Capture the cell that displays the provided text and extract its [X, Y] central coordinate. 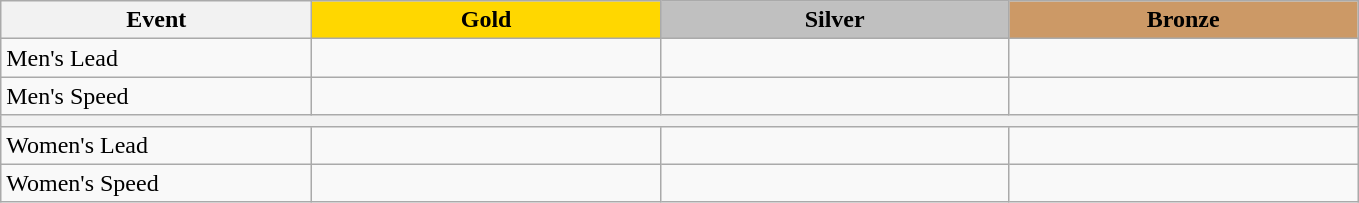
Gold [486, 20]
Women's Speed [156, 183]
Women's Lead [156, 145]
Bronze [1184, 20]
Men's Lead [156, 58]
Silver [834, 20]
Event [156, 20]
Men's Speed [156, 96]
